Locate the cell with the specified text and output its (X, Y) center coordinate. 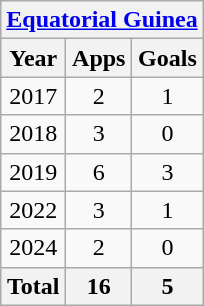
Total (34, 286)
Year (34, 58)
5 (168, 286)
6 (99, 172)
2017 (34, 96)
Equatorial Guinea (102, 20)
2024 (34, 248)
2022 (34, 210)
Goals (168, 58)
16 (99, 286)
2019 (34, 172)
2018 (34, 134)
Apps (99, 58)
